Provide the [x, y] coordinate of the cell's center where the given text is located.  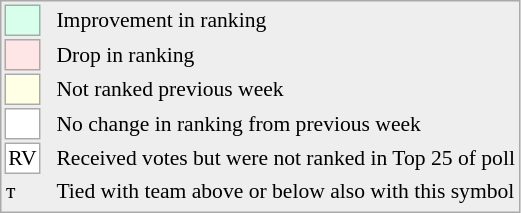
No change in ranking from previous week [286, 124]
Improvement in ranking [286, 20]
Drop in ranking [286, 55]
т [22, 191]
Received votes but were not ranked in Top 25 of poll [286, 158]
Not ranked previous week [286, 90]
RV [22, 158]
Tied with team above or below also with this symbol [286, 191]
